Output the [X, Y] coordinate of the center of the cell containing the given text.  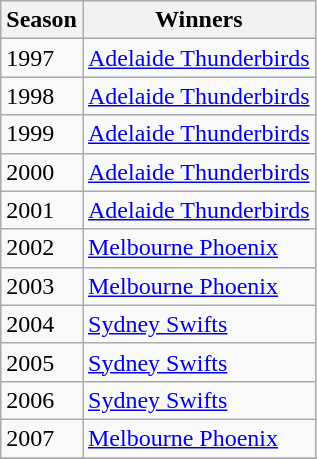
Winners [198, 20]
1997 [42, 58]
2004 [42, 324]
2002 [42, 248]
2000 [42, 172]
2006 [42, 400]
2003 [42, 286]
Season [42, 20]
2001 [42, 210]
1998 [42, 96]
2005 [42, 362]
1999 [42, 134]
2007 [42, 438]
